From the cell containing the given text, extract its center point as [x, y] coordinate. 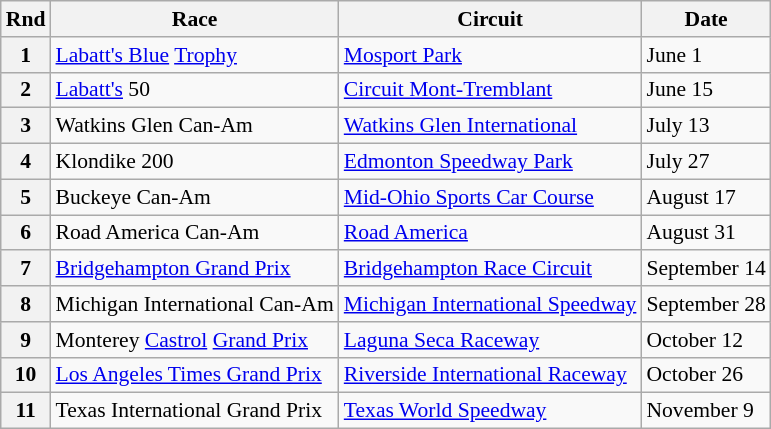
8 [26, 304]
Date [706, 19]
Buckeye Can-Am [194, 197]
July 13 [706, 126]
Monterey Castrol Grand Prix [194, 340]
Race [194, 19]
June 1 [706, 55]
Texas International Grand Prix [194, 411]
Labatt's Blue Trophy [194, 55]
Bridgehampton Race Circuit [490, 269]
June 15 [706, 90]
Circuit [490, 19]
Mid-Ohio Sports Car Course [490, 197]
Watkins Glen Can-Am [194, 126]
November 9 [706, 411]
Road America [490, 233]
Watkins Glen International [490, 126]
August 17 [706, 197]
October 12 [706, 340]
Riverside International Raceway [490, 375]
Los Angeles Times Grand Prix [194, 375]
9 [26, 340]
3 [26, 126]
Texas World Speedway [490, 411]
1 [26, 55]
October 26 [706, 375]
Road America Can-Am [194, 233]
10 [26, 375]
Laguna Seca Raceway [490, 340]
Labatt's 50 [194, 90]
5 [26, 197]
Rnd [26, 19]
Michigan International Can-Am [194, 304]
Circuit Mont-Tremblant [490, 90]
2 [26, 90]
July 27 [706, 162]
August 31 [706, 233]
September 14 [706, 269]
Klondike 200 [194, 162]
11 [26, 411]
4 [26, 162]
6 [26, 233]
September 28 [706, 304]
Michigan International Speedway [490, 304]
7 [26, 269]
Bridgehampton Grand Prix [194, 269]
Edmonton Speedway Park [490, 162]
Mosport Park [490, 55]
